For the text-containing cell, return its midpoint in (x, y) coordinate format. 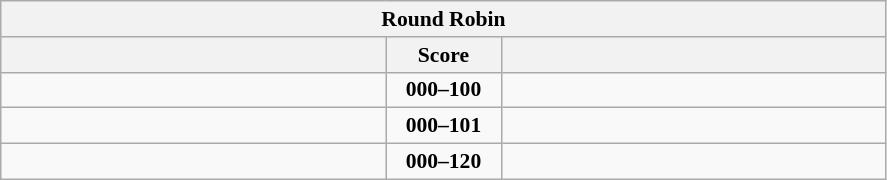
000–100 (444, 90)
000–101 (444, 126)
000–120 (444, 162)
Round Robin (444, 19)
Score (444, 55)
